From the cell containing the given text, extract its center point as (X, Y) coordinate. 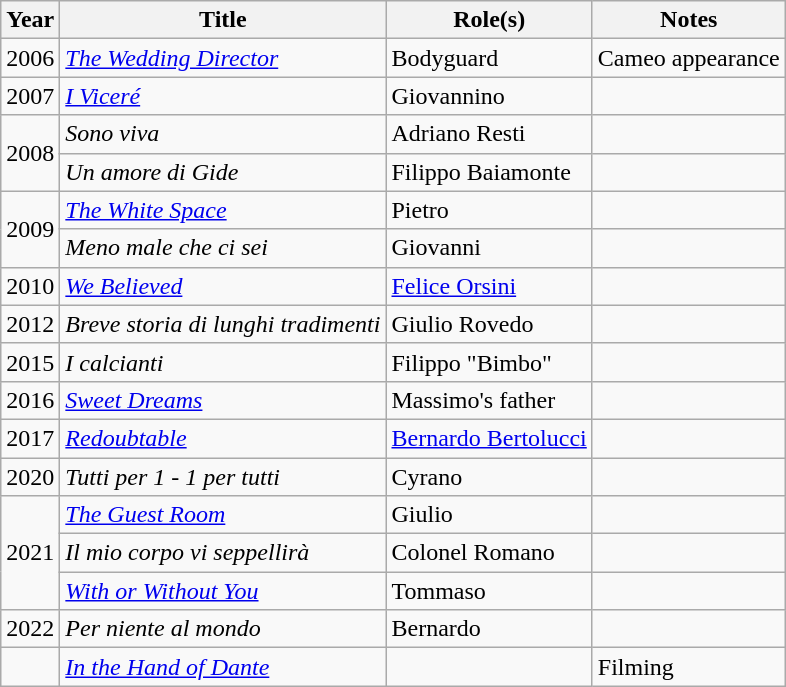
The White Space (223, 210)
2017 (30, 438)
Filming (688, 667)
2015 (30, 362)
Filippo "Bimbo" (489, 362)
2012 (30, 324)
2021 (30, 553)
Sweet Dreams (223, 400)
Pietro (489, 210)
2010 (30, 286)
2022 (30, 629)
Tutti per 1 - 1 per tutti (223, 477)
Tommaso (489, 591)
Sono viva (223, 134)
Adriano Resti (489, 134)
Meno male che ci sei (223, 248)
In the Hand of Dante (223, 667)
Bodyguard (489, 58)
Bernardo (489, 629)
Per niente al mondo (223, 629)
We Believed (223, 286)
Redoubtable (223, 438)
2009 (30, 229)
Giovanni (489, 248)
Giulio Rovedo (489, 324)
With or Without You (223, 591)
2007 (30, 96)
Filippo Baiamonte (489, 172)
Year (30, 20)
2020 (30, 477)
Felice Orsini (489, 286)
I calcianti (223, 362)
Massimo's father (489, 400)
Breve storia di lunghi tradimenti (223, 324)
Notes (688, 20)
The Wedding Director (223, 58)
Colonel Romano (489, 553)
Un amore di Gide (223, 172)
Giulio (489, 515)
I Viceré (223, 96)
Cyrano (489, 477)
2016 (30, 400)
Cameo appearance (688, 58)
Title (223, 20)
The Guest Room (223, 515)
Bernardo Bertolucci (489, 438)
2008 (30, 153)
Role(s) (489, 20)
Giovannino (489, 96)
Il mio corpo vi seppellirà (223, 553)
2006 (30, 58)
